Return the [X, Y] coordinate for the center point of the cell that contains the specified text.  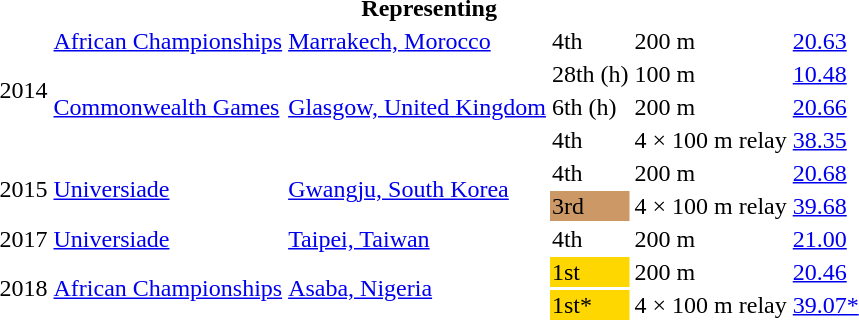
Asaba, Nigeria [418, 288]
1st [590, 272]
100 m [710, 74]
Taipei, Taiwan [418, 239]
Gwangju, South Korea [418, 190]
1st* [590, 305]
Commonwealth Games [168, 107]
Glasgow, United Kingdom [418, 107]
28th (h) [590, 74]
6th (h) [590, 107]
Marrakech, Morocco [418, 41]
3rd [590, 206]
